Locate the cell with the specified text and output its (x, y) center coordinate. 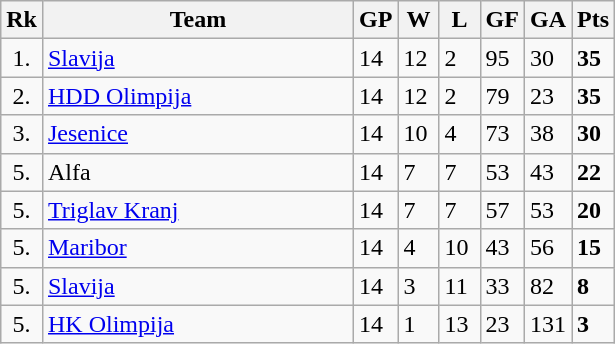
20 (594, 210)
1 (418, 324)
22 (594, 172)
57 (502, 210)
79 (502, 96)
GF (502, 20)
2. (22, 96)
GA (548, 20)
13 (460, 324)
Maribor (198, 248)
Triglav Kranj (198, 210)
HDD Olimpija (198, 96)
38 (548, 134)
8 (594, 286)
Alfa (198, 172)
Pts (594, 20)
33 (502, 286)
15 (594, 248)
HK Olimpija (198, 324)
1. (22, 58)
L (460, 20)
73 (502, 134)
131 (548, 324)
Jesenice (198, 134)
GP (376, 20)
W (418, 20)
Team (198, 20)
Rk (22, 20)
95 (502, 58)
3. (22, 134)
82 (548, 286)
11 (460, 286)
56 (548, 248)
